Identify which cell holds the provided text, then report its (X, Y) central coordinate. 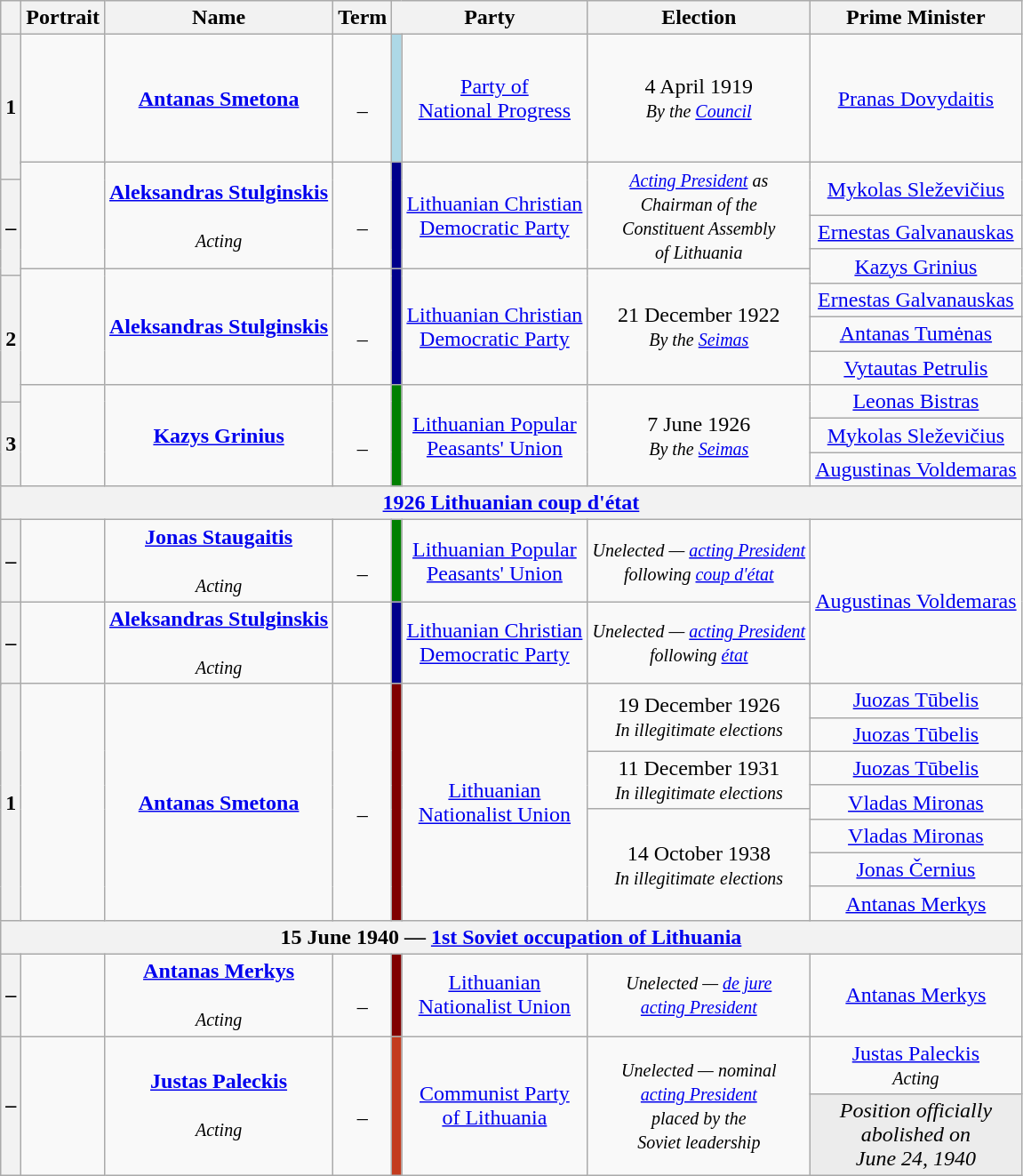
1926 Lithuanian coup d'état (511, 503)
4 April 1919By the Council (699, 99)
Vytautas Petrulis (915, 368)
Aleksandras Stulginskis (219, 327)
Position officiallyabolished onJune 24, 1940 (915, 1135)
15 June 1940 — 1st Soviet occupation of Lithuania (511, 937)
Antanas Tumėnas (915, 334)
Prime Minister (915, 18)
Acting President asChairman of theConstituent Assemblyof Lithuania (699, 215)
Communist Partyof Lithuania (494, 1106)
Term (363, 18)
Unelected — nominalacting Presidentplaced by theSoviet leadership (699, 1106)
Election (699, 18)
Party ofNational Progress (494, 99)
14 October 1938In illegitimate elections (699, 864)
Pranas Dovydaitis (915, 99)
Unelected — de jureacting President (699, 996)
Party (490, 18)
Leonas Bistras (915, 402)
11 December 1931In illegitimate elections (699, 780)
21 December 1922By the Seimas (699, 327)
Unelected — acting Presidentfollowing coup d'état (699, 561)
Portrait (63, 18)
3 (11, 444)
Antanas MerkysActing (219, 996)
Unelected — acting Presidentfollowing état (699, 643)
Jonas StaugaitisActing (219, 561)
19 December 1926In illegitimate elections (699, 717)
Jonas Černius (915, 869)
7 June 1926By the Seimas (699, 436)
2 (11, 339)
Name (219, 18)
